Capture the cell that displays the provided text and extract its (x, y) central coordinate. 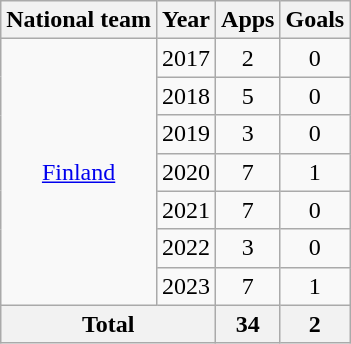
2023 (186, 286)
Goals (315, 20)
2019 (186, 134)
5 (248, 96)
2022 (186, 248)
Apps (248, 20)
2020 (186, 172)
34 (248, 324)
National team (79, 20)
Year (186, 20)
Finland (79, 172)
Total (108, 324)
2018 (186, 96)
2021 (186, 210)
2017 (186, 58)
